Detect which cell encompasses the target text, then output its [X, Y] center coordinate. 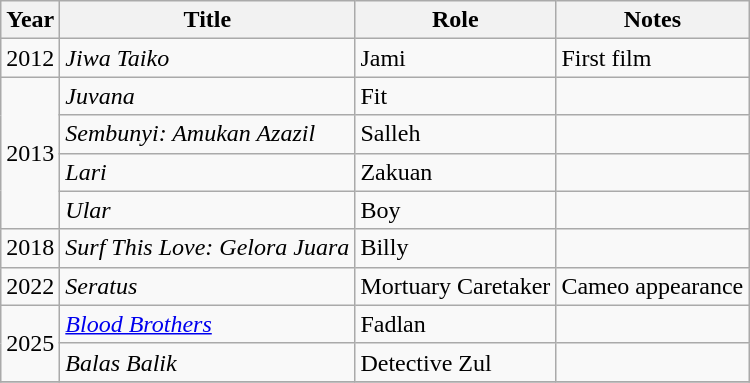
Detective Zul [456, 362]
2025 [30, 343]
Zakuan [456, 172]
Fadlan [456, 324]
Notes [652, 20]
Salleh [456, 134]
2012 [30, 58]
Blood Brothers [208, 324]
Title [208, 20]
Surf This Love: Gelora Juara [208, 248]
Billy [456, 248]
Ular [208, 210]
Jiwa Taiko [208, 58]
Jami [456, 58]
Mortuary Caretaker [456, 286]
2018 [30, 248]
Cameo appearance [652, 286]
Sembunyi: Amukan Azazil [208, 134]
Role [456, 20]
Fit [456, 96]
2022 [30, 286]
2013 [30, 153]
Balas Balik [208, 362]
Lari [208, 172]
Boy [456, 210]
Juvana [208, 96]
Year [30, 20]
Seratus [208, 286]
First film [652, 58]
